Identify which cell holds the provided text, then report its [X, Y] central coordinate. 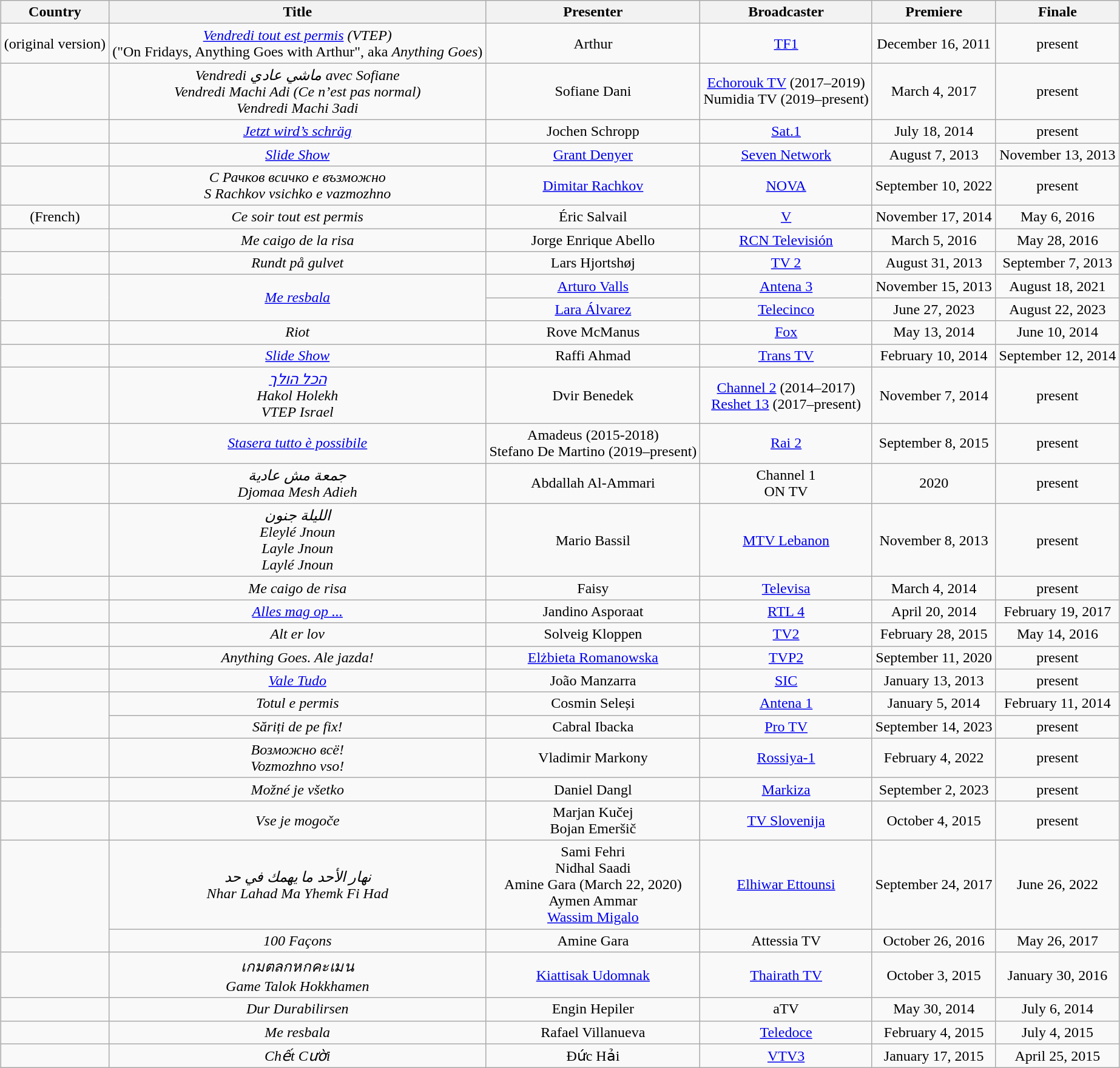
MTV Lebanon [786, 540]
November 13, 2013 [1058, 155]
TV Slovenija [786, 820]
September 12, 2014 [1058, 355]
May 14, 2016 [1058, 634]
Dur Durabilirsen [297, 1009]
Seven Network [786, 155]
June 10, 2014 [1058, 332]
Cabral Ibacka [593, 727]
Vse je mogoče [297, 820]
Alt er lov [297, 634]
Antena 3 [786, 286]
เกมตลกหกคะเมน Game Talok Hokkhamen [297, 975]
Sofiane Dani [593, 92]
جمعة مش عاديةDjomaa Mesh Adieh [297, 484]
Vendredi tout est permis (VTEP)("On Fridays, Anything Goes with Arthur", aka Anything Goes) [297, 44]
August 22, 2023 [1058, 309]
Vale Tudo [297, 680]
July 18, 2014 [934, 131]
Ce soir tout est permis [297, 217]
September 10, 2022 [934, 186]
Jochen Schropp [593, 131]
May 6, 2016 [1058, 217]
May 13, 2014 [934, 332]
Pro TV [786, 727]
Trans TV [786, 355]
V [786, 217]
TF1 [786, 44]
RTL 4 [786, 611]
Daniel Dangl [593, 789]
April 25, 2015 [1058, 1056]
November 17, 2014 [934, 217]
TV 2 [786, 263]
RCN Televisión [786, 240]
Vladimir Markony [593, 758]
Sat.1 [786, 131]
Marjan KučejBojan Emeršič [593, 820]
Anything Goes. Ale jazda! [297, 657]
(original version) [55, 44]
January 13, 2013 [934, 680]
February 11, 2014 [1058, 704]
January 17, 2015 [934, 1056]
June 26, 2022 [1058, 884]
November 8, 2013 [934, 540]
Grant Denyer [593, 155]
Attessia TV [786, 941]
Sami FehriNidhal SaadiAmine Gara (March 22, 2020)Aymen AmmarWassim Migalo [593, 884]
2020 [934, 484]
Channel 1ON TV [786, 484]
Me caigo de la risa [297, 240]
Channel 2 (2014–2017)Reshet 13 (2017–present) [786, 395]
Thairath TV [786, 975]
September 11, 2020 [934, 657]
Lars Hjortshøj [593, 263]
Stasera tutto è possibile [297, 444]
September 14, 2023 [934, 727]
الليلة جنونEleylé JnounLayle JnounLaylé Jnoun [297, 540]
Elhiwar Ettounsi [786, 884]
Dimitar Rachkov [593, 186]
January 5, 2014 [934, 704]
Presenter [593, 12]
VTV3 [786, 1056]
October 26, 2016 [934, 941]
June 27, 2023 [934, 309]
April 20, 2014 [934, 611]
July 4, 2015 [1058, 1032]
January 30, 2016 [1058, 975]
Возможно всё!Vozmozhno vso! [297, 758]
NOVA [786, 186]
Broadcaster [786, 12]
Telecinco [786, 309]
SIC [786, 680]
Rafael Villanueva [593, 1032]
Rai 2 [786, 444]
(French) [55, 217]
Rove McManus [593, 332]
Săriți de pe fix! [297, 727]
Solveig Kloppen [593, 634]
Dvir Benedek [593, 395]
May 26, 2017 [1058, 941]
Fox [786, 332]
September 8, 2015 [934, 444]
October 4, 2015 [934, 820]
Jorge Enrique Abello [593, 240]
August 18, 2021 [1058, 286]
Faisy [593, 588]
Antena 1 [786, 704]
August 31, 2013 [934, 263]
Abdallah Al-Ammari [593, 484]
September 24, 2017 [934, 884]
Riot [297, 332]
March 5, 2016 [934, 240]
Title [297, 12]
Premiere [934, 12]
February 4, 2015 [934, 1032]
Kiattisak Udomnak [593, 975]
February 28, 2015 [934, 634]
Engin Hepiler [593, 1009]
Alles mag op ... [297, 611]
Lara Álvarez [593, 309]
100 Façons [297, 941]
November 15, 2013 [934, 286]
نهار الأحد ما يهمك في حدNhar Lahad Ma Yhemk Fi Had [297, 884]
aTV [786, 1009]
Jetzt wird’s schräg [297, 131]
TV2 [786, 634]
Country [55, 12]
Arturo Valls [593, 286]
Đức Hải [593, 1056]
Amine Gara [593, 941]
December 16, 2011 [934, 44]
Amadeus (2015-2018)Stefano De Martino (2019–present) [593, 444]
Chết Cười [297, 1056]
February 10, 2014 [934, 355]
Rundt på gulvet [297, 263]
Finale [1058, 12]
September 7, 2013 [1058, 263]
Éric Salvail [593, 217]
February 19, 2017 [1058, 611]
August 7, 2013 [934, 155]
February 4, 2022 [934, 758]
May 28, 2016 [1058, 240]
Teledoce [786, 1032]
Markiza [786, 789]
July 6, 2014 [1058, 1009]
March 4, 2017 [934, 92]
Elżbieta Romanowska [593, 657]
Totul e permis [297, 704]
С Рачков всичко е възможноS Rachkov vsichko e vazmozhno [297, 186]
Raffi Ahmad [593, 355]
September 2, 2023 [934, 789]
Echorouk TV (2017–2019)Numidia TV (2019–present) [786, 92]
Me caigo de risa [297, 588]
João Manzarra [593, 680]
הכל הולךHakol HolekhVTEP Israel [297, 395]
March 4, 2014 [934, 588]
Cosmin Seleși [593, 704]
TVP2 [786, 657]
May 30, 2014 [934, 1009]
Mario Bassil [593, 540]
Možné je všetko [297, 789]
October 3, 2015 [934, 975]
Rossiya-1 [786, 758]
Jandino Asporaat [593, 611]
Televisa [786, 588]
Arthur [593, 44]
Vendredi ماشي عادي avec SofianeVendredi Machi Adi (Ce n’est pas normal)Vendredi Machi 3adi [297, 92]
November 7, 2014 [934, 395]
